Output the [X, Y] coordinate of the center of the cell containing the given text.  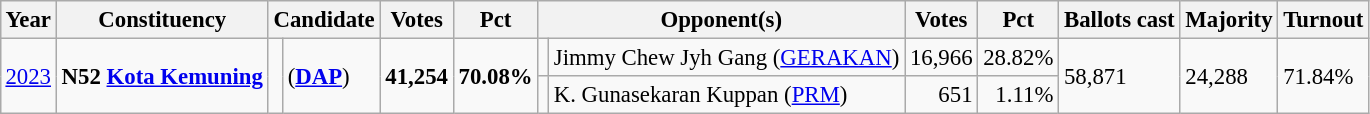
Year [28, 20]
Jimmy Chew Jyh Gang (GERAKAN) [726, 57]
651 [942, 95]
70.08% [496, 76]
K. Gunasekaran Kuppan (PRM) [726, 95]
Majority [1229, 20]
58,871 [1120, 76]
Opponent(s) [722, 20]
1.11% [1018, 95]
N52 Kota Kemuning [162, 76]
2023 [28, 76]
(DAP) [331, 76]
71.84% [1324, 76]
Candidate [324, 20]
28.82% [1018, 57]
Turnout [1324, 20]
Ballots cast [1120, 20]
41,254 [416, 76]
24,288 [1229, 76]
16,966 [942, 57]
Constituency [162, 20]
